For the text-containing cell, return its midpoint in (x, y) coordinate format. 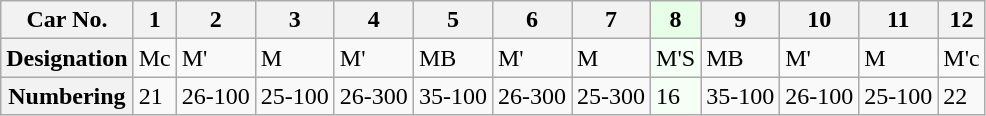
8 (676, 20)
4 (374, 20)
12 (962, 20)
M'S (676, 58)
16 (676, 96)
7 (612, 20)
11 (898, 20)
22 (962, 96)
Numbering (67, 96)
25-300 (612, 96)
5 (452, 20)
M'c (962, 58)
21 (154, 96)
3 (294, 20)
1 (154, 20)
Car No. (67, 20)
2 (216, 20)
Mc (154, 58)
10 (820, 20)
6 (532, 20)
9 (740, 20)
Designation (67, 58)
